Return [x, y] of the center of cell containing provided text 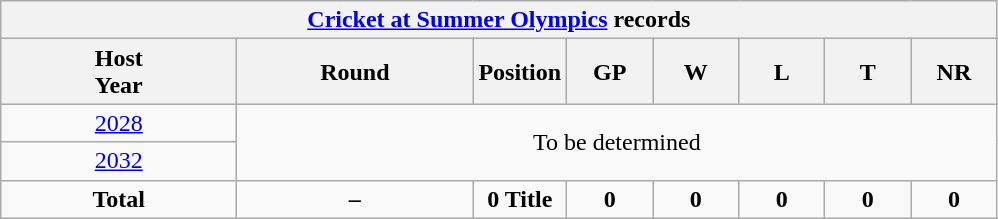
To be determined [617, 142]
NR [954, 72]
2028 [119, 123]
Round [355, 72]
Cricket at Summer Olympics records [499, 20]
Total [119, 199]
– [355, 199]
HostYear [119, 72]
GP [610, 72]
T [868, 72]
0 Title [520, 199]
Position [520, 72]
2032 [119, 161]
L [782, 72]
W [696, 72]
